Pinpoint the cell where the given text exists, returning its [x, y] midpoint coordinate. 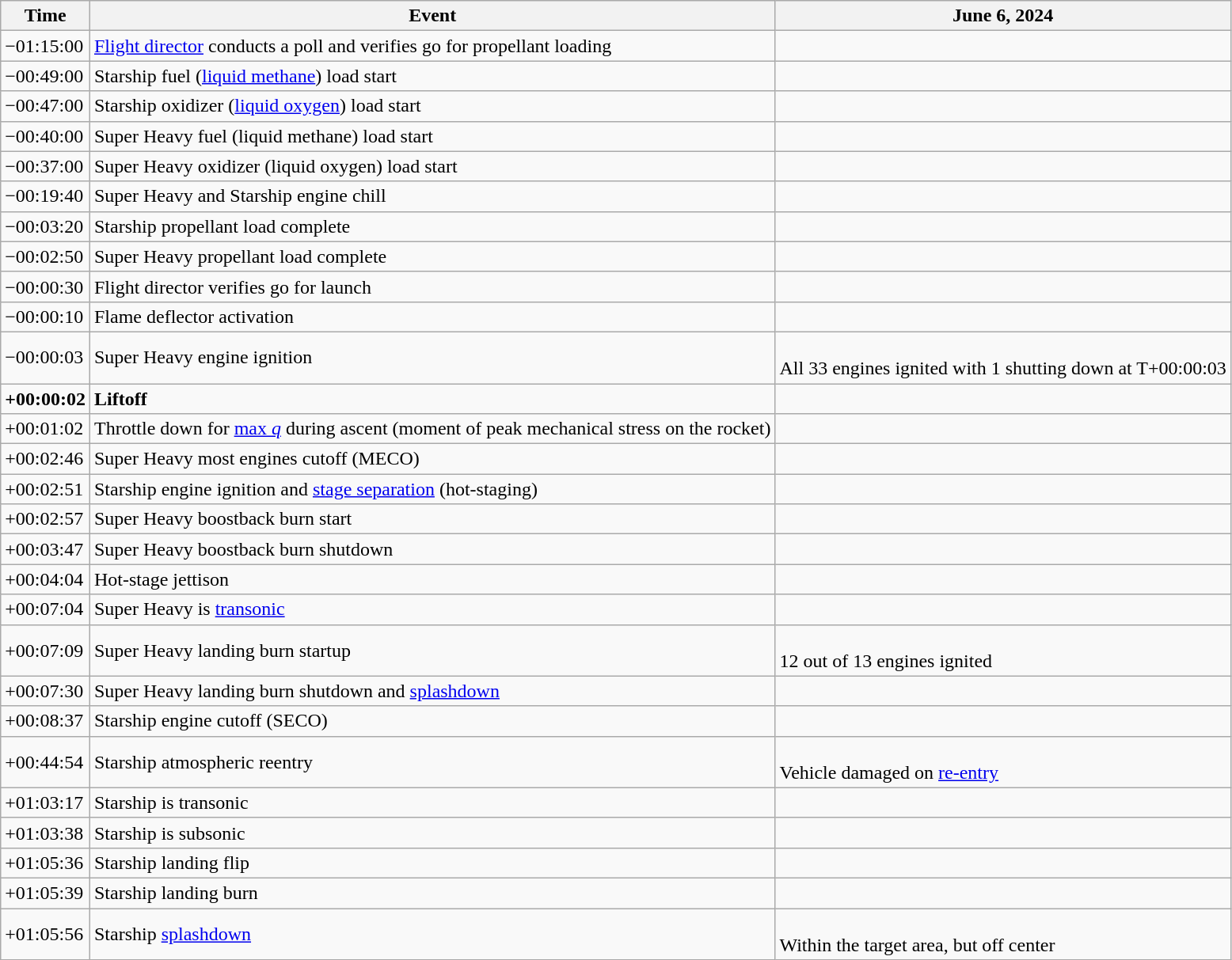
Super Heavy landing burn startup [432, 651]
Within the target area, but off center [1002, 934]
Flight director verifies go for launch [432, 286]
+00:44:54 [46, 761]
Starship atmospheric reentry [432, 761]
+00:02:57 [46, 519]
Super Heavy and Starship engine chill [432, 196]
Flame deflector activation [432, 317]
−00:19:40 [46, 196]
−00:02:50 [46, 256]
−00:40:00 [46, 136]
+00:07:30 [46, 691]
Time [46, 16]
−01:15:00 [46, 46]
+01:03:17 [46, 803]
+01:05:56 [46, 934]
Starship is transonic [432, 803]
All 33 engines ignited with 1 shutting down at T+00:00:03 [1002, 358]
Hot-stage jettison [432, 579]
+00:02:46 [46, 459]
June 6, 2024 [1002, 16]
−00:49:00 [46, 76]
Starship landing burn [432, 893]
Vehicle damaged on re-entry [1002, 761]
+00:07:09 [46, 651]
+00:02:51 [46, 489]
Starship engine ignition and stage separation (hot-staging) [432, 489]
−00:03:20 [46, 226]
+00:07:04 [46, 609]
Starship engine cutoff (SECO) [432, 721]
Super Heavy is transonic [432, 609]
Starship propellant load complete [432, 226]
Super Heavy most engines cutoff (MECO) [432, 459]
+00:08:37 [46, 721]
Super Heavy engine ignition [432, 358]
Event [432, 16]
Throttle down for max q during ascent (moment of peak mechanical stress on the rocket) [432, 429]
Super Heavy oxidizer (liquid oxygen) load start [432, 166]
Starship is subsonic [432, 833]
+01:03:38 [46, 833]
Super Heavy propellant load complete [432, 256]
Super Heavy fuel (liquid methane) load start [432, 136]
+00:00:02 [46, 398]
−00:47:00 [46, 106]
Super Heavy boostback burn shutdown [432, 549]
+00:03:47 [46, 549]
Starship landing flip [432, 863]
+00:04:04 [46, 579]
Starship splashdown [432, 934]
+01:05:39 [46, 893]
Super Heavy landing burn shutdown and splashdown [432, 691]
−00:37:00 [46, 166]
Starship oxidizer (liquid oxygen) load start [432, 106]
Liftoff [432, 398]
+01:05:36 [46, 863]
Starship fuel (liquid methane) load start [432, 76]
Flight director conducts a poll and verifies go for propellant loading [432, 46]
+00:01:02 [46, 429]
−00:00:10 [46, 317]
12 out of 13 engines ignited [1002, 651]
−00:00:03 [46, 358]
Super Heavy boostback burn start [432, 519]
−00:00:30 [46, 286]
